For the text-containing cell, return its midpoint in [X, Y] coordinate format. 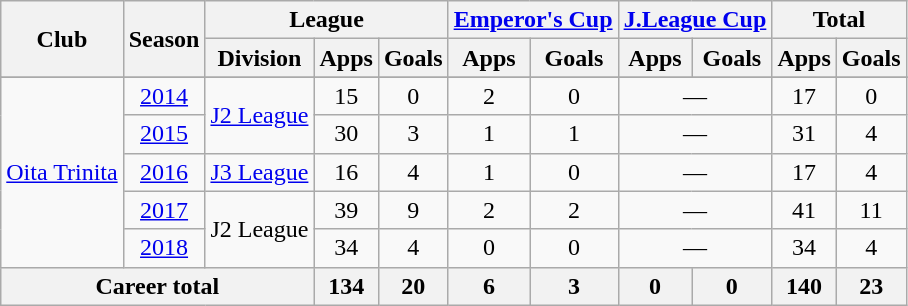
J3 League [260, 172]
Oita Trinita [62, 172]
Season [164, 39]
Emperor's Cup [533, 20]
J.League Cup [695, 20]
League [326, 20]
11 [871, 210]
2018 [164, 248]
2014 [164, 96]
Total [839, 20]
6 [489, 286]
9 [413, 210]
20 [413, 286]
41 [804, 210]
15 [346, 96]
30 [346, 134]
2016 [164, 172]
16 [346, 172]
39 [346, 210]
140 [804, 286]
2017 [164, 210]
31 [804, 134]
Club [62, 39]
134 [346, 286]
23 [871, 286]
Division [260, 58]
Career total [158, 286]
2015 [164, 134]
